Extract the [X, Y] coordinate from the center of the cell holding the provided text.  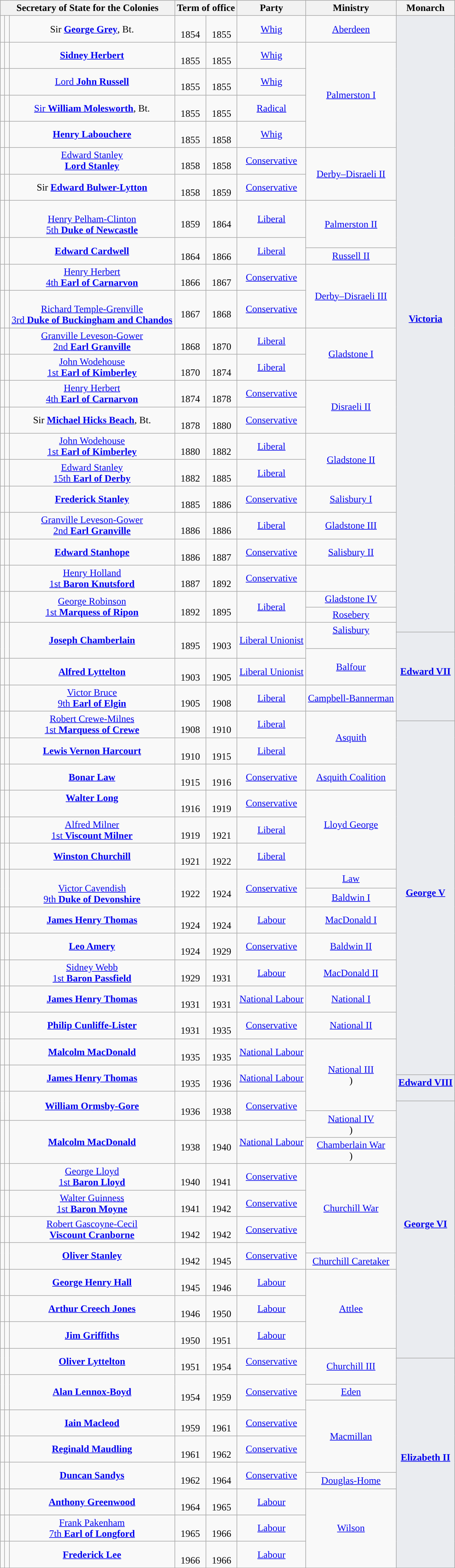
Gladstone I [351, 354]
Palmerston I [351, 95]
Baldwin I [351, 898]
Frederick Stanley [92, 499]
Edward VIII [426, 1088]
Chamberlain War) [351, 1150]
Gladstone II [351, 460]
Gladstone IV [351, 599]
Frederick Lee [92, 1554]
Alfred Milner1st Viscount Milner [92, 830]
Edward VII [426, 676]
Radical [272, 108]
Party [272, 8]
National IV) [351, 1124]
Lloyd George [351, 830]
Aberdeen [351, 29]
Douglas-Home [351, 1480]
Walter Guinness1st Baron Moyne [92, 1203]
National III) [351, 1075]
Wilson [351, 1528]
Salisbury [351, 636]
Jim Griffiths [92, 1335]
Eden [351, 1392]
Duncan Sandys [92, 1476]
Henry Holland1st Baron Knutsford [92, 578]
Asquith Coalition [351, 778]
Elizabeth II [426, 1463]
Balfour [351, 666]
Derby–Disraeli III [351, 296]
Joseph Chamberlain [92, 640]
Arthur Creech Jones [92, 1309]
Salisbury II [351, 552]
Law [351, 879]
Derby–Disraeli II [351, 174]
Macmillan [351, 1436]
Alfred Lyttelton [92, 671]
George Henry Hall [92, 1283]
Sir William Molesworth, Bt. [92, 108]
Churchill War [351, 1208]
Russell II [351, 256]
Bonar Law [92, 778]
Palmerston II [351, 224]
Edward StanleyLord Stanley [92, 161]
George VI [426, 1230]
Anthony Greenwood [92, 1502]
Gladstone III [351, 525]
1854 [191, 29]
Lord John Russell [92, 82]
Ministry [351, 8]
Sir George Grey, Bt. [92, 29]
MacDonald II [351, 973]
Secretary of State for the Colonies [88, 8]
Attlee [351, 1309]
Alan Lennox-Boyd [92, 1392]
Reginald Maudling [92, 1449]
George V [426, 898]
Edward Stanley15th Earl of Derby [92, 473]
Victor Cavendish9th Duke of Devonshire [92, 888]
Philip Cunliffe-Lister [92, 1026]
Asquith [351, 737]
Henry Pelham-Clinton5th Duke of Newcastle [92, 219]
Leo Amery [92, 946]
Walter Long [92, 803]
Sidney Webb1st Baron Passfield [92, 973]
National II [351, 1026]
Oliver Lyttelton [92, 1361]
Campbell-Bannerman [351, 698]
Disraeli II [351, 407]
William Ormsby-Gore [92, 1106]
Churchill Caretaker [351, 1261]
Sir Michael Hicks Beach, Bt. [92, 420]
Churchill III [351, 1366]
Iain Macleod [92, 1423]
MacDonald I [351, 920]
Edward Stanhope [92, 552]
Lewis Vernon Harcourt [92, 751]
Monarch [426, 8]
Henry Labouchere [92, 135]
George Lloyd1st Baron Lloyd [92, 1176]
Sidney Herbert [92, 55]
Robert Gascoyne-CecilViscount Cranborne [92, 1230]
Oliver Stanley [92, 1256]
Robert Crewe-Milnes1st Marquess of Crewe [92, 724]
Term of office [206, 8]
Richard Temple-Grenville3rd Duke of Buckingham and Chandos [92, 309]
Salisbury I [351, 499]
Victor Bruce9th Earl of Elgin [92, 698]
Victoria [426, 324]
Winston Churchill [92, 856]
National I [351, 999]
Rosebery [351, 615]
Baldwin II [351, 946]
Sir Edward Bulwer-Lytton [92, 187]
Edward Cardwell [92, 251]
Frank Pakenham7th Earl of Longford [92, 1528]
George Robinson1st Marquess of Ripon [92, 607]
